From the cell containing the given text, extract its center point as [X, Y] coordinate. 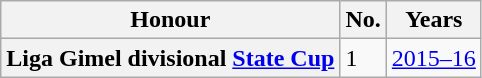
1 [363, 58]
Liga Gimel divisional State Cup [170, 58]
Years [434, 20]
No. [363, 20]
2015–16 [434, 58]
Honour [170, 20]
